For the text-containing cell, return its midpoint in (x, y) coordinate format. 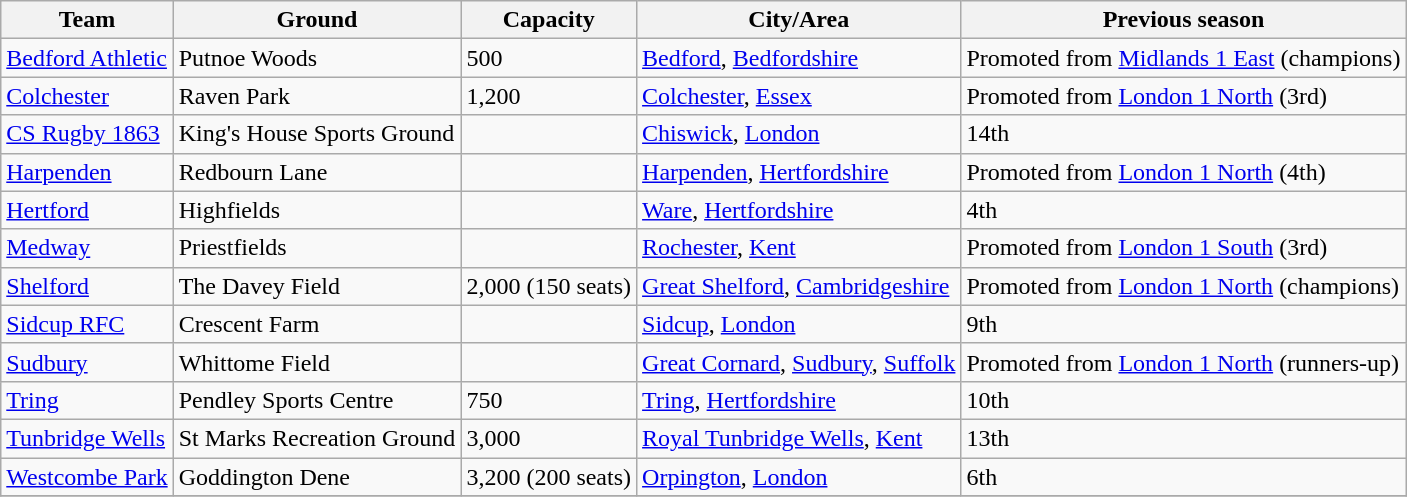
Ground (317, 20)
Bedford Athletic (87, 58)
Tunbridge Wells (87, 438)
Westcombe Park (87, 477)
CS Rugby 1863 (87, 134)
Promoted from London 1 North (runners-up) (1184, 362)
Chiswick, London (799, 134)
Harpenden, Hertfordshire (799, 172)
Bedford, Bedfordshire (799, 58)
Colchester (87, 96)
Whittome Field (317, 362)
The Davey Field (317, 286)
Harpenden (87, 172)
Raven Park (317, 96)
Colchester, Essex (799, 96)
Hertford (87, 210)
Promoted from London 1 North (3rd) (1184, 96)
Promoted from London 1 North (4th) (1184, 172)
6th (1184, 477)
Tring, Hertfordshire (799, 400)
1,200 (549, 96)
14th (1184, 134)
Putnoe Woods (317, 58)
Great Shelford, Cambridgeshire (799, 286)
3,200 (200 seats) (549, 477)
Promoted from London 1 North (champions) (1184, 286)
Sidcup RFC (87, 324)
4th (1184, 210)
Orpington, London (799, 477)
Shelford (87, 286)
City/Area (799, 20)
9th (1184, 324)
3,000 (549, 438)
Medway (87, 248)
2,000 (150 seats) (549, 286)
10th (1184, 400)
13th (1184, 438)
Promoted from London 1 South (3rd) (1184, 248)
Sidcup, London (799, 324)
Royal Tunbridge Wells, Kent (799, 438)
Crescent Farm (317, 324)
St Marks Recreation Ground (317, 438)
750 (549, 400)
Previous season (1184, 20)
Pendley Sports Centre (317, 400)
Great Cornard, Sudbury, Suffolk (799, 362)
Redbourn Lane (317, 172)
Capacity (549, 20)
500 (549, 58)
Sudbury (87, 362)
Promoted from Midlands 1 East (champions) (1184, 58)
Tring (87, 400)
Priestfields (317, 248)
Ware, Hertfordshire (799, 210)
Goddington Dene (317, 477)
Highfields (317, 210)
Rochester, Kent (799, 248)
Team (87, 20)
King's House Sports Ground (317, 134)
